Return the [x, y] coordinate for the center point of the cell that contains the specified text.  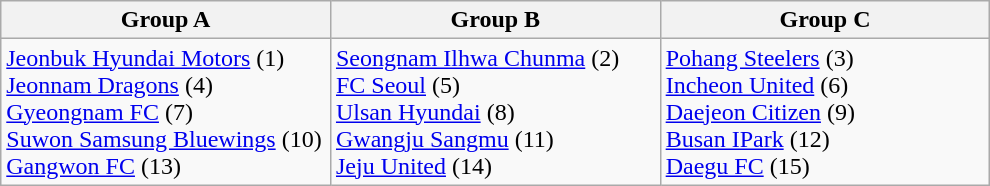
Group A [166, 20]
Pohang Steelers (3)Incheon United (6)Daejeon Citizen (9)Busan IPark (12)Daegu FC (15) [825, 112]
Group B [495, 20]
Group C [825, 20]
Seongnam Ilhwa Chunma (2)FC Seoul (5)Ulsan Hyundai (8)Gwangju Sangmu (11)Jeju United (14) [495, 112]
Jeonbuk Hyundai Motors (1)Jeonnam Dragons (4)Gyeongnam FC (7)Suwon Samsung Bluewings (10)Gangwon FC (13) [166, 112]
